Return (x, y) of the center of cell containing provided text 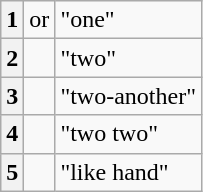
"one" (128, 20)
2 (12, 58)
3 (12, 96)
4 (12, 134)
or (40, 20)
"two-another" (128, 96)
5 (12, 172)
"two two" (128, 134)
1 (12, 20)
"two" (128, 58)
"like hand" (128, 172)
